Search for the cell housing the specified text and yield its [x, y] center coordinate. 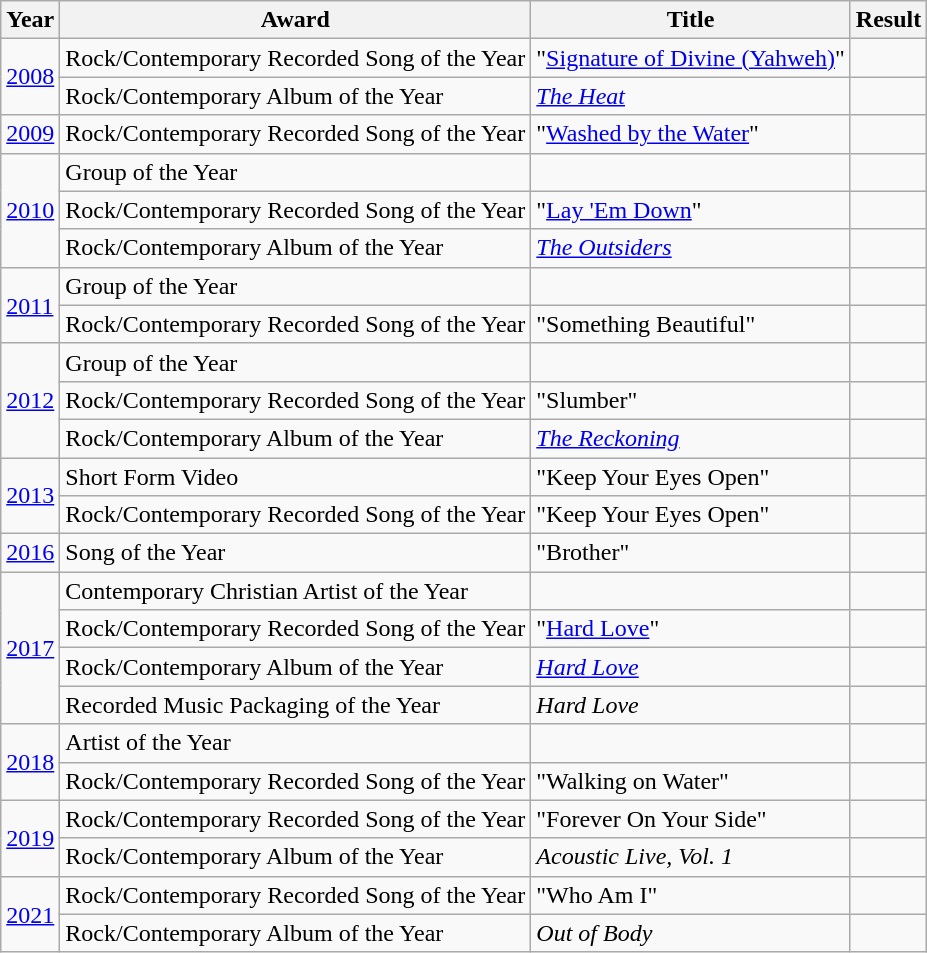
Contemporary Christian Artist of the Year [296, 591]
Recorded Music Packaging of the Year [296, 705]
"Brother" [691, 553]
"Washed by the Water" [691, 134]
The Reckoning [691, 438]
Out of Body [691, 933]
"Signature of Divine (Yahweh)" [691, 58]
2012 [30, 400]
2016 [30, 553]
Award [296, 20]
"Who Am I" [691, 895]
"Slumber" [691, 400]
"Hard Love" [691, 629]
2019 [30, 838]
Short Form Video [296, 477]
Artist of the Year [296, 743]
Acoustic Live, Vol. 1 [691, 857]
2017 [30, 648]
The Heat [691, 96]
2021 [30, 914]
"Forever On Your Side" [691, 819]
2009 [30, 134]
Song of the Year [296, 553]
Result [888, 20]
The Outsiders [691, 248]
"Lay 'Em Down" [691, 210]
Title [691, 20]
"Walking on Water" [691, 781]
2010 [30, 210]
2013 [30, 496]
2018 [30, 762]
2008 [30, 77]
2011 [30, 305]
Year [30, 20]
"Something Beautiful" [691, 324]
